Capture the cell that displays the provided text and extract its [x, y] central coordinate. 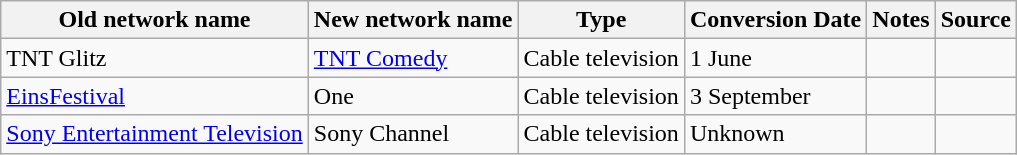
Conversion Date [775, 20]
One [413, 96]
Notes [901, 20]
TNT Comedy [413, 58]
TNT Glitz [155, 58]
1 June [775, 58]
3 September [775, 96]
EinsFestival [155, 96]
Unknown [775, 134]
Sony Entertainment Television [155, 134]
Sony Channel [413, 134]
Old network name [155, 20]
Source [976, 20]
New network name [413, 20]
Type [601, 20]
